For the text-containing cell, return its midpoint in (x, y) coordinate format. 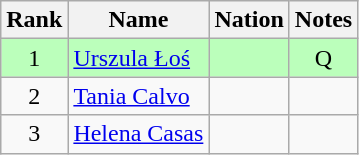
Q (323, 58)
Rank (34, 20)
Tania Calvo (138, 96)
Helena Casas (138, 134)
3 (34, 134)
Name (138, 20)
Nation (249, 20)
2 (34, 96)
Notes (323, 20)
1 (34, 58)
Urszula Łoś (138, 58)
